For the text-containing cell, return its midpoint in [x, y] coordinate format. 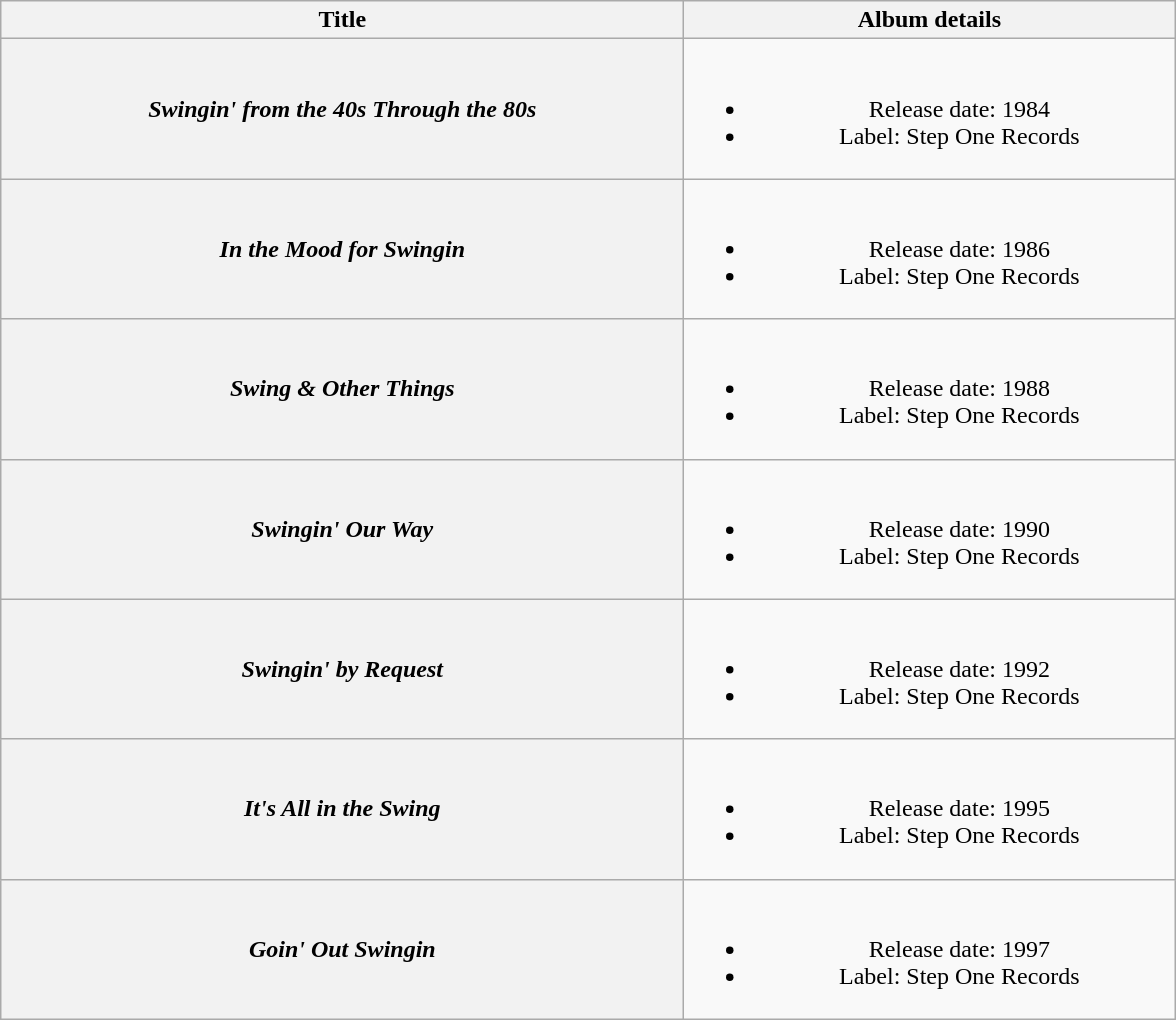
Swingin' Our Way [342, 529]
Swingin' from the 40s Through the 80s [342, 109]
Title [342, 20]
Swing & Other Things [342, 389]
Goin' Out Swingin [342, 949]
Release date: 1995Label: Step One Records [930, 809]
Release date: 1984Label: Step One Records [930, 109]
In the Mood for Swingin [342, 249]
Swingin' by Request [342, 669]
Release date: 1990Label: Step One Records [930, 529]
Album details [930, 20]
Release date: 1992Label: Step One Records [930, 669]
Release date: 1997Label: Step One Records [930, 949]
Release date: 1986Label: Step One Records [930, 249]
Release date: 1988Label: Step One Records [930, 389]
It's All in the Swing [342, 809]
